Return the (x, y) coordinate for the center point of the cell that contains the specified text.  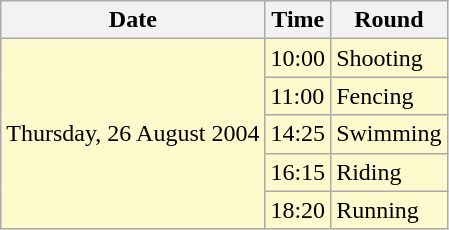
16:15 (298, 172)
14:25 (298, 134)
Thursday, 26 August 2004 (133, 134)
18:20 (298, 210)
Date (133, 20)
Running (389, 210)
10:00 (298, 58)
11:00 (298, 96)
Swimming (389, 134)
Riding (389, 172)
Shooting (389, 58)
Time (298, 20)
Fencing (389, 96)
Round (389, 20)
